Detect which cell encompasses the target text, then output its [x, y] center coordinate. 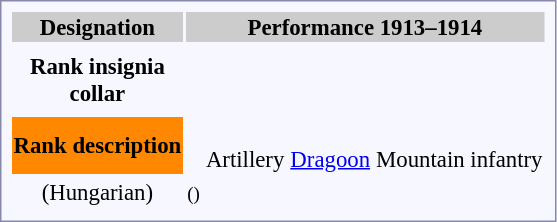
Dragoon [330, 146]
Rank insigniacollar [98, 80]
() [194, 192]
Mountain infantry [460, 146]
Designation [98, 27]
Performance 1913–1914 [365, 27]
(Hungarian) [98, 192]
Rank description [98, 146]
Artillery [244, 146]
